Identify which cell holds the provided text, then report its (x, y) central coordinate. 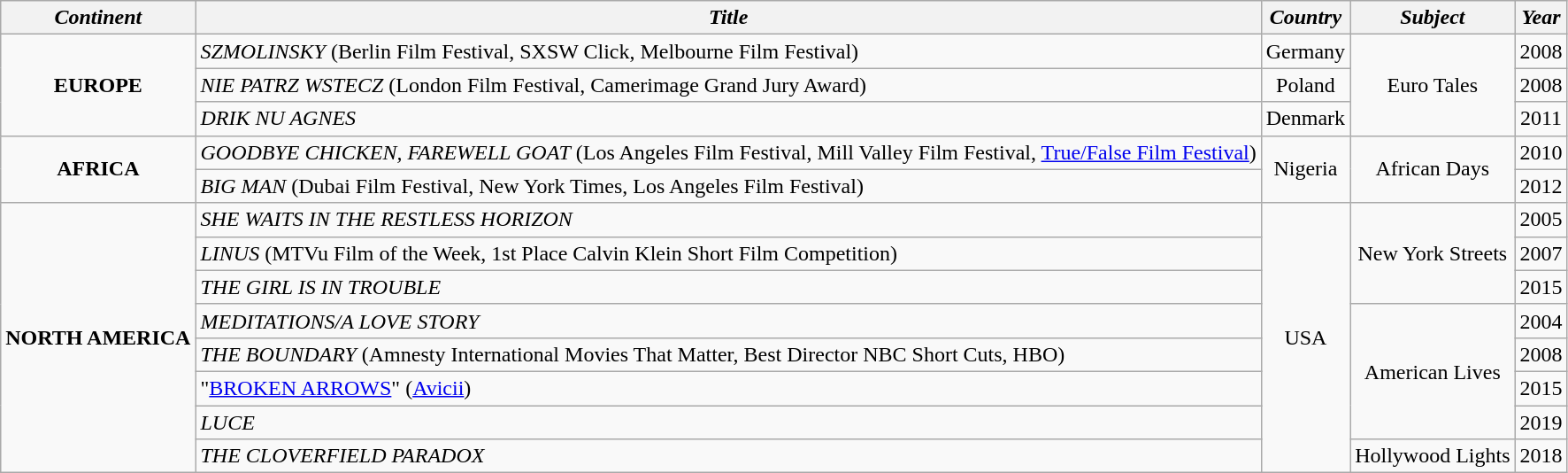
THE CLOVERFIELD PARADOX (728, 456)
LUCE (728, 423)
Year (1541, 18)
EUROPE (98, 85)
NORTH AMERICA (98, 337)
LINUS (MTVu Film of the Week, 1st Place Calvin Klein Short Film Competition) (728, 253)
"BROKEN ARROWS" (Avicii) (728, 388)
Country (1305, 18)
THE GIRL IS IN TROUBLE (728, 287)
Poland (1305, 85)
AFRICA (98, 169)
2005 (1541, 220)
DRIK NU AGNES (728, 119)
2018 (1541, 456)
Euro Tales (1433, 85)
2010 (1541, 152)
2012 (1541, 186)
2019 (1541, 423)
Nigeria (1305, 169)
SZMOLINSKY (Berlin Film Festival, SXSW Click, Melbourne Film Festival) (728, 51)
SHE WAITS IN THE RESTLESS HORIZON (728, 220)
2011 (1541, 119)
Germany (1305, 51)
2004 (1541, 321)
BIG MAN (Dubai Film Festival, New York Times, Los Angeles Film Festival) (728, 186)
THE BOUNDARY (Amnesty International Movies That Matter, Best Director NBC Short Cuts, HBO) (728, 354)
Subject (1433, 18)
2007 (1541, 253)
American Lives (1433, 371)
GOODBYE CHICKEN, FAREWELL GOAT (Los Angeles Film Festival, Mill Valley Film Festival, True/False Film Festival) (728, 152)
Hollywood Lights (1433, 456)
MEDITATIONS/A LOVE STORY (728, 321)
African Days (1433, 169)
Denmark (1305, 119)
USA (1305, 337)
NIE PATRZ WSTECZ (London Film Festival, Camerimage Grand Jury Award) (728, 85)
Title (728, 18)
Continent (98, 18)
New York Streets (1433, 253)
